Detect which cell encompasses the target text, then output its (x, y) center coordinate. 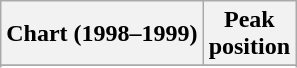
Chart (1998–1999) (102, 34)
Peakposition (249, 34)
